Provide the (X, Y) coordinate of the cell's center where the given text is located.  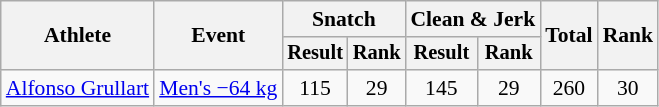
Total (568, 36)
Men's −64 kg (218, 88)
Event (218, 36)
115 (315, 88)
Clean & Jerk (472, 19)
Alfonso Grullart (78, 88)
Snatch (344, 19)
30 (628, 88)
Athlete (78, 36)
260 (568, 88)
145 (441, 88)
